From the cell containing the given text, extract its center point as [x, y] coordinate. 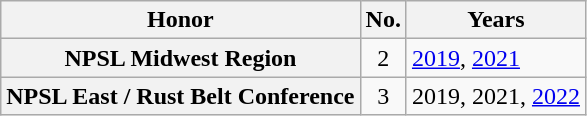
2019, 2021, 2022 [496, 96]
NPSL Midwest Region [180, 58]
2 [383, 58]
Honor [180, 20]
No. [383, 20]
3 [383, 96]
2019, 2021 [496, 58]
Years [496, 20]
NPSL East / Rust Belt Conference [180, 96]
